Determine the [X, Y] coordinate at the center of the cell enclosing the given text.  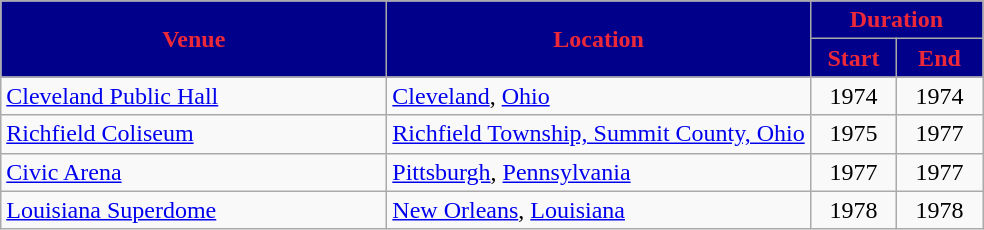
Start [853, 58]
Cleveland, Ohio [599, 96]
New Orleans, Louisiana [599, 210]
Pittsburgh, Pennsylvania [599, 172]
Richfield Township, Summit County, Ohio [599, 134]
Cleveland Public Hall [194, 96]
End [939, 58]
Civic Arena [194, 172]
Richfield Coliseum [194, 134]
Location [599, 39]
1975 [853, 134]
Duration [896, 20]
Venue [194, 39]
Louisiana Superdome [194, 210]
